For the text-containing cell, return its midpoint in (X, Y) coordinate format. 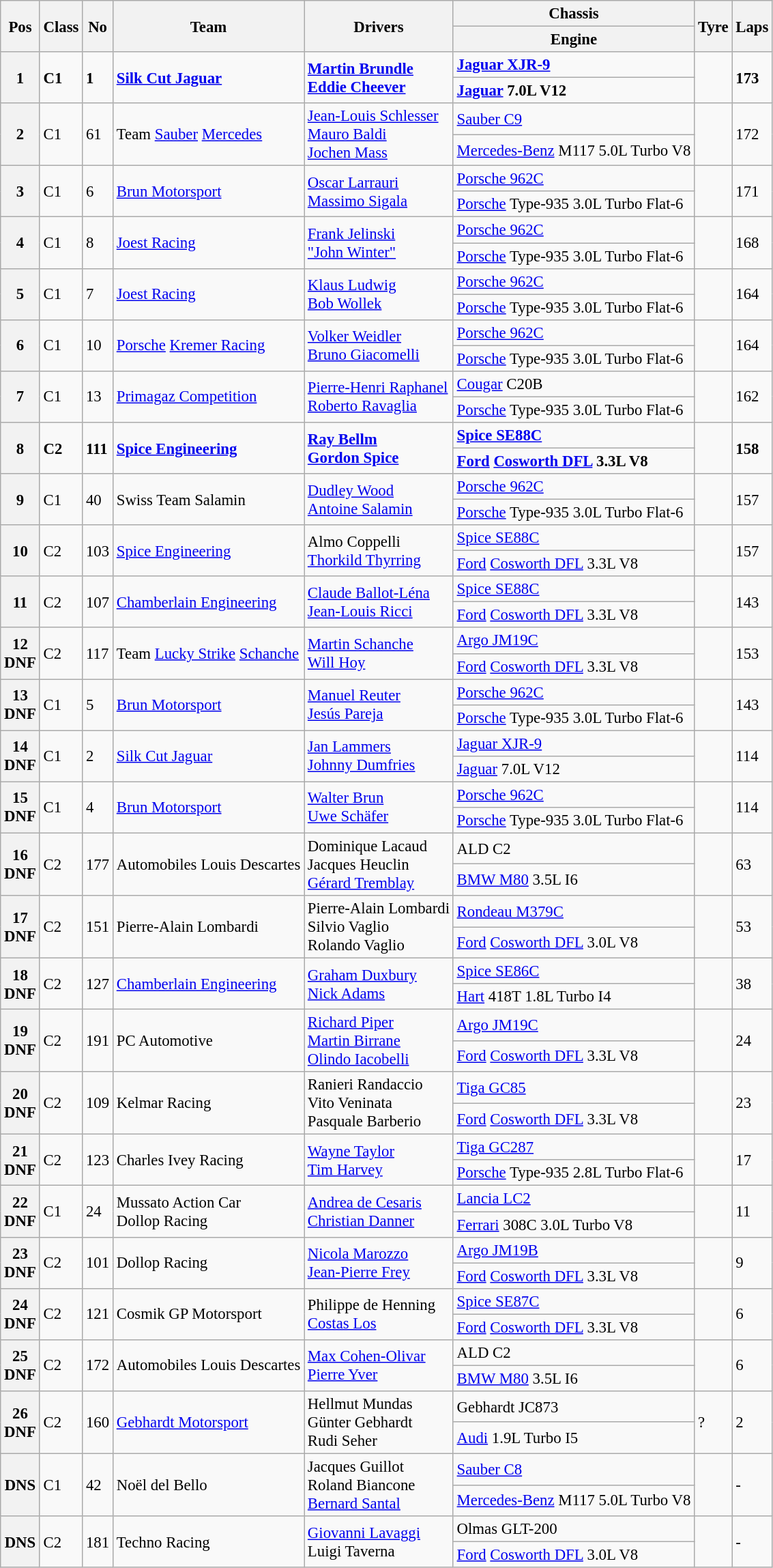
Laps (752, 26)
Ferrari 308C 3.0L Turbo V8 (573, 1225)
177 (98, 864)
15DNF (20, 807)
Claude Ballot-Léna Jean-Louis Ricci (379, 602)
Max Cohen-Olivar Pierre Yver (379, 1365)
Richard Piper Martin Birrane Olindo Iacobelli (379, 1041)
Gebhardt JC873 (573, 1407)
Dollop Racing (208, 1263)
160 (98, 1423)
162 (752, 397)
Swiss Team Salamin (208, 500)
171 (752, 191)
Audi 1.9L Turbo I5 (573, 1438)
101 (98, 1263)
Mussato Action Car Dollop Racing (208, 1211)
17 (752, 1160)
Pos (20, 26)
53 (752, 927)
19DNF (20, 1041)
38 (752, 984)
40 (98, 500)
Sauber C9 (573, 119)
Engine (573, 40)
Ray Bellm Gordon Spice (379, 448)
63 (752, 864)
3 (20, 191)
Giovanni Lavaggi Luigi Taverna (379, 1541)
61 (98, 134)
Pierre-Alain Lombardi Silvio Vaglio Rolando Vaglio (379, 927)
168 (752, 243)
Argo JM19B (573, 1250)
Team Sauber Mercedes (208, 134)
Tyre (714, 26)
Nicola Marozzo Jean-Pierre Frey (379, 1263)
181 (98, 1541)
Ranieri Randaccio Vito Veninata Pasquale Barberio (379, 1103)
Spice SE86C (573, 971)
Jan Lammers Johnny Dumfries (379, 756)
18DNF (20, 984)
16DNF (20, 864)
Jean-Louis Schlesser Mauro Baldi Jochen Mass (379, 134)
107 (98, 602)
Drivers (379, 26)
Dudley Wood Antoine Salamin (379, 500)
109 (98, 1103)
Jacques Guillot Roland Biancone Bernard Santal (379, 1485)
No (98, 26)
13DNF (20, 704)
13 (98, 397)
158 (752, 448)
Noël del Bello (208, 1485)
Volker Weidler Bruno Giacomelli (379, 345)
173 (752, 78)
23DNF (20, 1263)
Manuel Reuter Jesús Pareja (379, 704)
117 (98, 654)
Kelmar Racing (208, 1103)
103 (98, 550)
127 (98, 984)
21DNF (20, 1160)
Tiga GC85 (573, 1087)
Klaus Ludwig Bob Wollek (379, 294)
23 (752, 1103)
Cougar C20B (573, 384)
Team (208, 26)
26DNF (20, 1423)
111 (98, 448)
17DNF (20, 927)
Graham Duxbury Nick Adams (379, 984)
Hart 418T 1.8L Turbo I4 (573, 997)
Chassis (573, 14)
151 (98, 927)
Cosmik GP Motorsport (208, 1313)
Dominique Lacaud Jacques Heuclin Gérard Tremblay (379, 864)
22DNF (20, 1211)
PC Automotive (208, 1041)
Oscar Larrauri Massimo Sigala (379, 191)
Class (61, 26)
Spice SE87C (573, 1301)
Pierre-Henri Raphanel Roberto Ravaglia (379, 397)
14DNF (20, 756)
24DNF (20, 1313)
? (714, 1423)
153 (752, 654)
Philippe de Henning Costas Los (379, 1313)
Primagaz Competition (208, 397)
Sauber C8 (573, 1469)
Hellmut Mundas Günter Gebhardt Rudi Seher (379, 1423)
Martin Brundle Eddie Cheever (379, 78)
Walter Brun Uwe Schäfer (379, 807)
191 (98, 1041)
Techno Racing (208, 1541)
123 (98, 1160)
Wayne Taylor Tim Harvey (379, 1160)
Martin Schanche Will Hoy (379, 654)
Pierre-Alain Lombardi (208, 927)
Almo Coppelli Thorkild Thyrring (379, 550)
Gebhardt Motorsport (208, 1423)
121 (98, 1313)
Porsche Kremer Racing (208, 345)
Porsche Type-935 2.8L Turbo Flat-6 (573, 1173)
Frank Jelinski "John Winter" (379, 243)
42 (98, 1485)
Olmas GLT-200 (573, 1529)
Lancia LC2 (573, 1199)
12DNF (20, 654)
Rondeau M379C (573, 911)
Charles Ivey Racing (208, 1160)
Tiga GC287 (573, 1148)
Team Lucky Strike Schanche (208, 654)
25DNF (20, 1365)
20DNF (20, 1103)
Andrea de Cesaris Christian Danner (379, 1211)
